Locate the cell with the specified text and output its [X, Y] center coordinate. 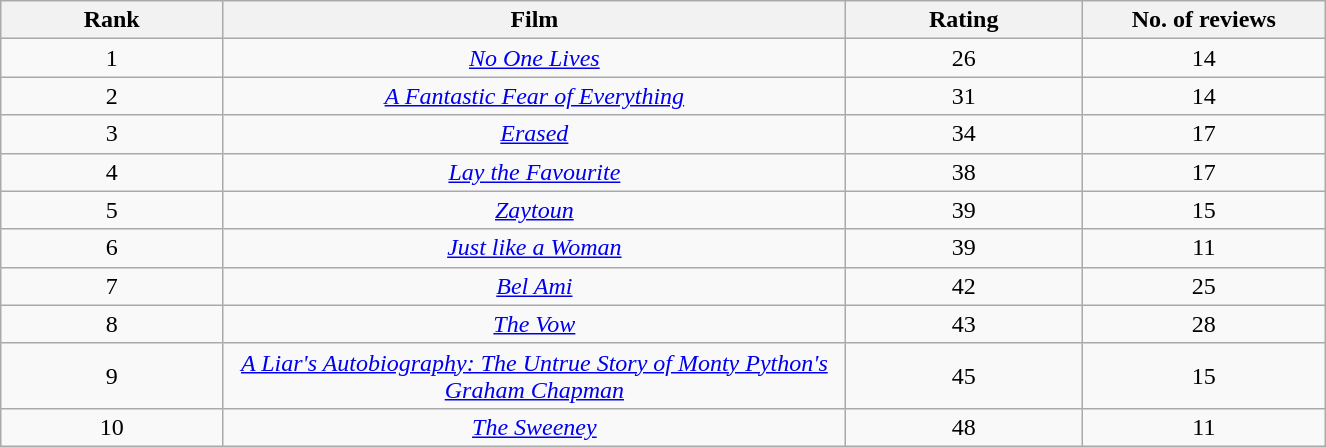
42 [964, 286]
5 [112, 210]
Lay the Favourite [534, 172]
45 [964, 376]
The Sweeney [534, 427]
No. of reviews [1204, 20]
Rank [112, 20]
6 [112, 248]
4 [112, 172]
9 [112, 376]
Rating [964, 20]
28 [1204, 324]
7 [112, 286]
1 [112, 58]
No One Lives [534, 58]
10 [112, 427]
Erased [534, 134]
34 [964, 134]
The Vow [534, 324]
31 [964, 96]
25 [1204, 286]
38 [964, 172]
43 [964, 324]
A Fantastic Fear of Everything [534, 96]
Film [534, 20]
Just like a Woman [534, 248]
26 [964, 58]
2 [112, 96]
8 [112, 324]
3 [112, 134]
A Liar's Autobiography: The Untrue Story of Monty Python's Graham Chapman [534, 376]
Bel Ami [534, 286]
Zaytoun [534, 210]
48 [964, 427]
